Search for the cell housing the specified text and yield its (x, y) center coordinate. 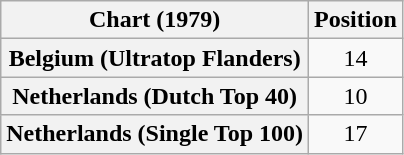
17 (356, 134)
Netherlands (Single Top 100) (155, 134)
10 (356, 96)
Netherlands (Dutch Top 40) (155, 96)
Belgium (Ultratop Flanders) (155, 58)
Chart (1979) (155, 20)
14 (356, 58)
Position (356, 20)
